Find where the given text appears and provide that cell's center as (X, Y) coordinate. 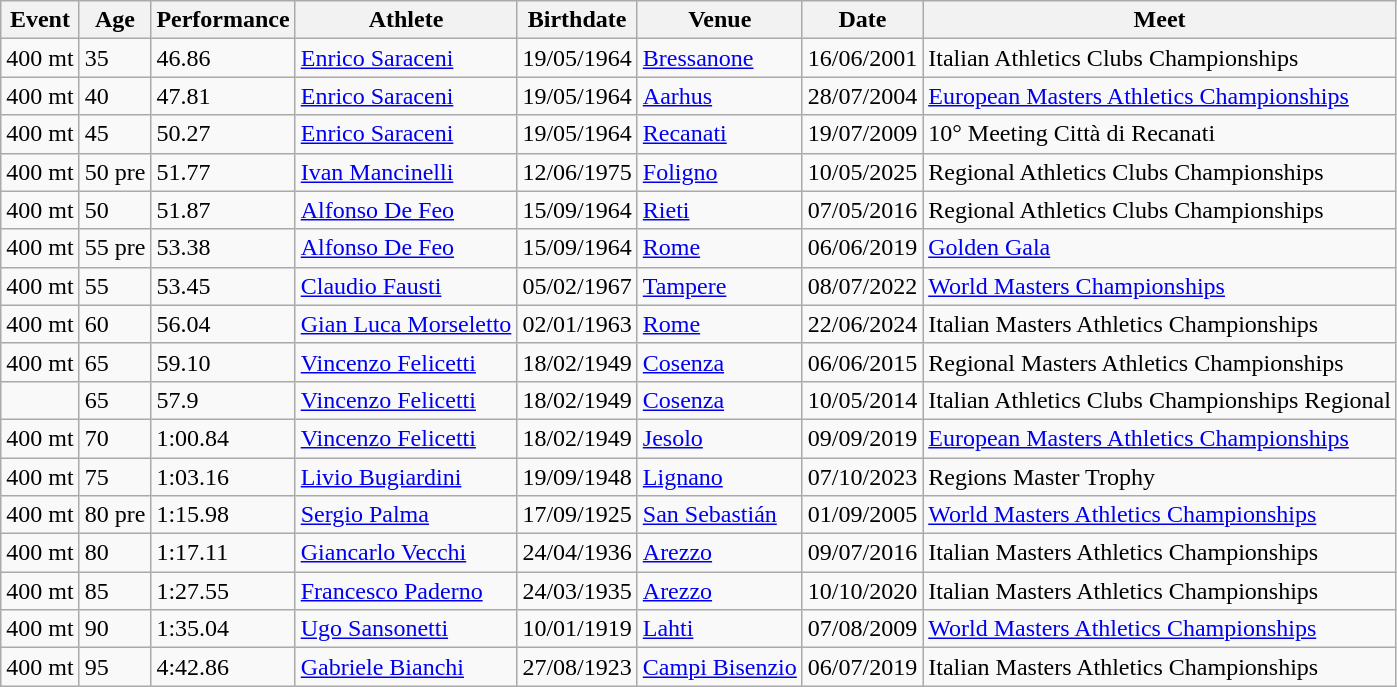
90 (115, 629)
24/03/1935 (577, 591)
Date (862, 20)
Italian Athletics Clubs Championships Regional (1160, 400)
Regions Master Trophy (1160, 477)
Venue (720, 20)
Francesco Paderno (406, 591)
16/06/2001 (862, 58)
Bressanone (720, 58)
53.45 (223, 286)
75 (115, 477)
05/02/1967 (577, 286)
55 (115, 286)
50 (115, 210)
95 (115, 667)
1:27.55 (223, 591)
10/05/2025 (862, 172)
06/06/2019 (862, 248)
06/07/2019 (862, 667)
51.77 (223, 172)
Regional Masters Athletics Championships (1160, 362)
28/07/2004 (862, 96)
Giancarlo Vecchi (406, 553)
1:35.04 (223, 629)
09/09/2019 (862, 438)
10° Meeting Città di Recanati (1160, 134)
70 (115, 438)
Lignano (720, 477)
4:42.86 (223, 667)
45 (115, 134)
Lahti (720, 629)
Gabriele Bianchi (406, 667)
55 pre (115, 248)
50 pre (115, 172)
01/09/2005 (862, 515)
80 (115, 553)
24/04/1936 (577, 553)
85 (115, 591)
22/06/2024 (862, 324)
46.86 (223, 58)
12/06/1975 (577, 172)
Age (115, 20)
Athlete (406, 20)
57.9 (223, 400)
59.10 (223, 362)
Sergio Palma (406, 515)
1:00.84 (223, 438)
World Masters Championships (1160, 286)
Birthdate (577, 20)
47.81 (223, 96)
Claudio Fausti (406, 286)
Rieti (720, 210)
Jesolo (720, 438)
Event (40, 20)
60 (115, 324)
Recanati (720, 134)
Italian Athletics Clubs Championships (1160, 58)
07/10/2023 (862, 477)
Livio Bugiardini (406, 477)
06/06/2015 (862, 362)
50.27 (223, 134)
Performance (223, 20)
1:17.11 (223, 553)
07/08/2009 (862, 629)
80 pre (115, 515)
10/01/1919 (577, 629)
51.87 (223, 210)
Foligno (720, 172)
10/10/2020 (862, 591)
Campi Bisenzio (720, 667)
40 (115, 96)
Meet (1160, 20)
10/05/2014 (862, 400)
1:03.16 (223, 477)
17/09/1925 (577, 515)
19/07/2009 (862, 134)
53.38 (223, 248)
Ugo Sansonetti (406, 629)
56.04 (223, 324)
27/08/1923 (577, 667)
Tampere (720, 286)
Gian Luca Morseletto (406, 324)
San Sebastián (720, 515)
07/05/2016 (862, 210)
35 (115, 58)
02/01/1963 (577, 324)
Golden Gala (1160, 248)
Aarhus (720, 96)
08/07/2022 (862, 286)
1:15.98 (223, 515)
19/09/1948 (577, 477)
Ivan Mancinelli (406, 172)
09/07/2016 (862, 553)
